Locate the cell with the specified text and output its (x, y) center coordinate. 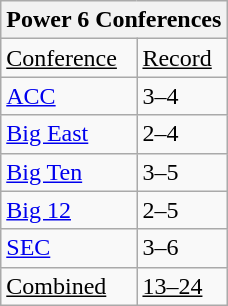
Big 12 (69, 210)
Power 6 Conferences (114, 20)
Record (182, 58)
SEC (69, 248)
2–5 (182, 210)
ACC (69, 96)
2–4 (182, 134)
Conference (69, 58)
13–24 (182, 286)
3–4 (182, 96)
Combined (69, 286)
Big East (69, 134)
3–6 (182, 248)
3–5 (182, 172)
Big Ten (69, 172)
